Determine the [X, Y] coordinate at the center of the cell enclosing the given text.  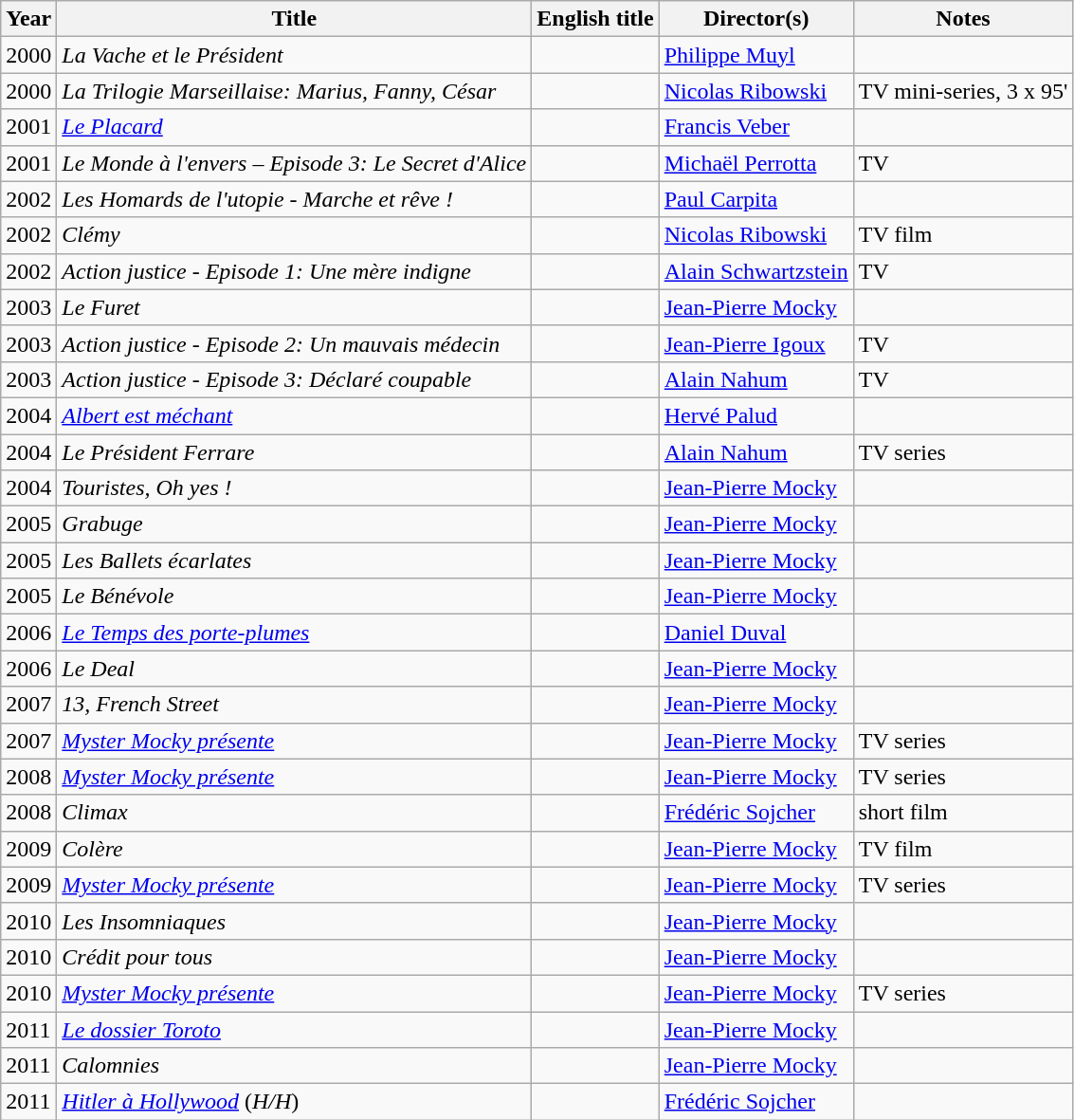
Les Ballets écarlates [294, 560]
Hitler à Hollywood (H/H) [294, 1102]
Touristes, Oh yes ! [294, 488]
Clémy [294, 235]
TV mini-series, 3 x 95' [963, 91]
Action justice - Episode 1: Une mère indigne [294, 271]
Philippe Muyl [756, 55]
Action justice - Episode 3: Déclaré coupable [294, 379]
Director(s) [756, 19]
La Vache et le Président [294, 55]
Le Deal [294, 669]
Notes [963, 19]
Le Monde à l'envers – Episode 3: Le Secret d'Alice [294, 163]
Les Insomniaques [294, 921]
Action justice - Episode 2: Un mauvais médecin [294, 343]
Le Bénévole [294, 597]
Le Temps des porte-plumes [294, 633]
Colère [294, 849]
Hervé Palud [756, 415]
Daniel Duval [756, 633]
Albert est méchant [294, 415]
Michaël Perrotta [756, 163]
Title [294, 19]
Crédit pour tous [294, 957]
Francis Veber [756, 127]
Year [28, 19]
Alain Schwartzstein [756, 271]
13, French Street [294, 705]
Le Président Ferrare [294, 452]
Calomnies [294, 1066]
Le dossier Toroto [294, 1029]
Climax [294, 813]
English title [595, 19]
La Trilogie Marseillaise: Marius, Fanny, César [294, 91]
Le Placard [294, 127]
short film [963, 813]
Jean-Pierre Igoux [756, 343]
Les Homards de l'utopie - Marche et rêve ! [294, 199]
Paul Carpita [756, 199]
Le Furet [294, 307]
Grabuge [294, 524]
